Search for the cell housing the specified text and yield its (X, Y) center coordinate. 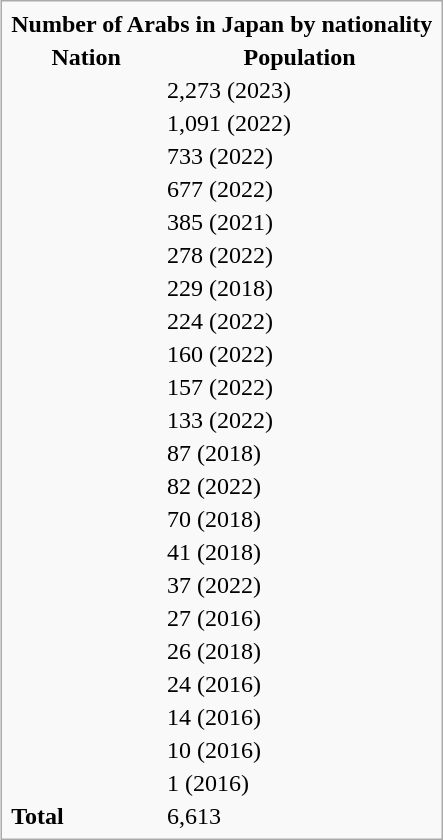
87 (2018) (300, 453)
160 (2022) (300, 354)
14 (2016) (300, 717)
278 (2022) (300, 255)
41 (2018) (300, 552)
2,273 (2023) (300, 90)
229 (2018) (300, 288)
Total (86, 816)
1,091 (2022) (300, 123)
6,613 (300, 816)
677 (2022) (300, 189)
27 (2016) (300, 618)
26 (2018) (300, 651)
70 (2018) (300, 519)
Number of Arabs in Japan by nationality (222, 24)
224 (2022) (300, 321)
1 (2016) (300, 783)
10 (2016) (300, 750)
Population (300, 57)
Nation (86, 57)
82 (2022) (300, 486)
385 (2021) (300, 222)
733 (2022) (300, 156)
24 (2016) (300, 684)
157 (2022) (300, 387)
37 (2022) (300, 585)
133 (2022) (300, 420)
